Return [x, y] of the center of cell containing provided text 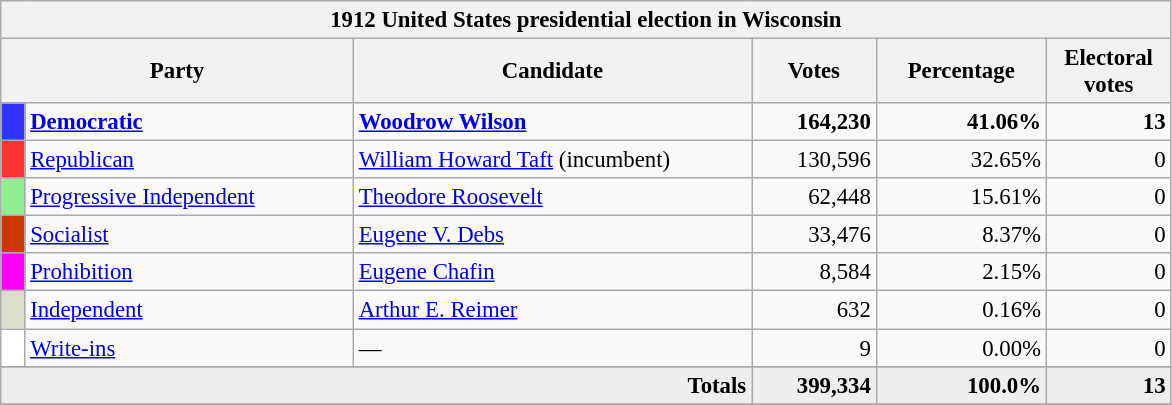
Democratic [189, 122]
Votes [814, 72]
0.00% [961, 348]
Arthur E. Reimer [552, 310]
Independent [189, 310]
2.15% [961, 273]
1912 United States presidential election in Wisconsin [586, 20]
62,448 [814, 197]
33,476 [814, 235]
Theodore Roosevelt [552, 197]
399,334 [814, 385]
Electoral votes [1108, 72]
Prohibition [189, 273]
0.16% [961, 310]
Write-ins [189, 348]
9 [814, 348]
164,230 [814, 122]
Eugene V. Debs [552, 235]
8,584 [814, 273]
632 [814, 310]
Woodrow Wilson [552, 122]
15.61% [961, 197]
Progressive Independent [189, 197]
Eugene Chafin [552, 273]
Republican [189, 160]
— [552, 348]
William Howard Taft (incumbent) [552, 160]
130,596 [814, 160]
100.0% [961, 385]
Party [178, 72]
41.06% [961, 122]
8.37% [961, 235]
Socialist [189, 235]
Percentage [961, 72]
32.65% [961, 160]
Candidate [552, 72]
Totals [376, 385]
